Find where the given text appears and provide that cell's center as (x, y) coordinate. 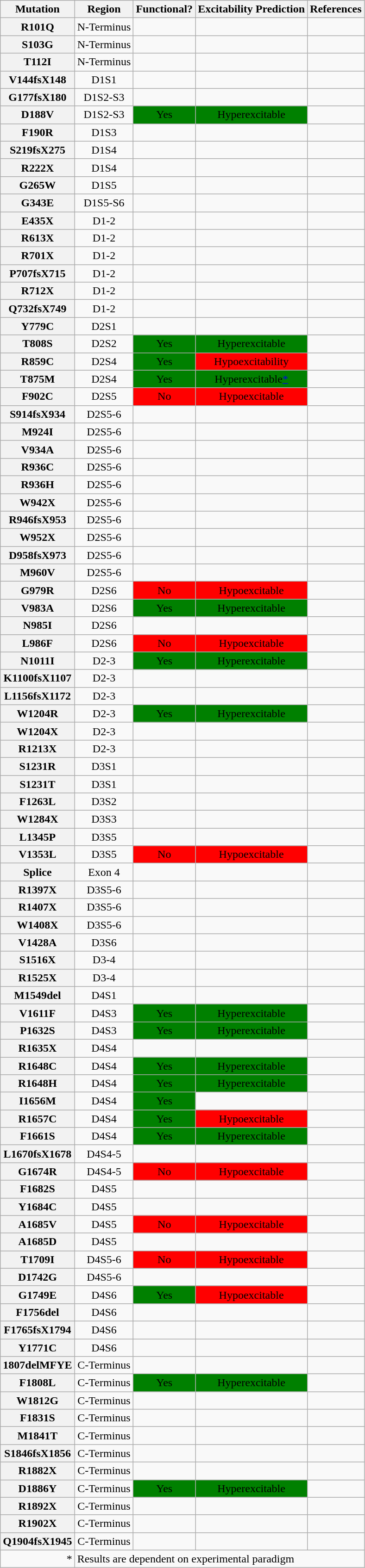
F1756del (38, 1312)
R101Q (38, 27)
R1657C (38, 1119)
F1831S (38, 1418)
E435X (38, 221)
F190R (38, 132)
D1S1 (104, 80)
D188V (38, 115)
Functional? (164, 9)
D3S6 (104, 942)
M1549del (38, 995)
Exon 4 (104, 872)
D1S5 (104, 185)
W1204R (38, 713)
R1892X (38, 1506)
P707fsX715 (38, 273)
R1407X (38, 907)
S1231R (38, 766)
R1397X (38, 890)
T1709I (38, 1259)
F902C (38, 397)
F1682S (38, 1189)
D958fsX973 (38, 555)
S1516X (38, 960)
W1408X (38, 925)
R222X (38, 167)
R936H (38, 484)
V144fsX148 (38, 80)
R1213X (38, 749)
D1S3 (104, 132)
Region (104, 9)
F1263L (38, 802)
Hyperexcitable* (252, 379)
W1812G (38, 1401)
References (336, 9)
D4S1 (104, 995)
F1661S (38, 1136)
S914fsX934 (38, 414)
D1886Y (38, 1488)
S1846fsX1856 (38, 1453)
S103G (38, 44)
Results are dependent on experimental paradigm (220, 1559)
S1231T (38, 784)
Excitability Prediction (252, 9)
M1841T (38, 1436)
L986F (38, 643)
N1011I (38, 661)
L1345P (38, 837)
I1656M (38, 1101)
G979R (38, 590)
R1882X (38, 1471)
R936C (38, 467)
T875M (38, 379)
G177fsX180 (38, 97)
R613X (38, 238)
R946fsX953 (38, 520)
V934A (38, 449)
A1685D (38, 1242)
G343E (38, 203)
1807delMFYE (38, 1365)
P1632S (38, 1030)
A1685V (38, 1224)
F1765fsX1794 (38, 1330)
V1353L (38, 855)
M960V (38, 573)
K1100fsX1107 (38, 678)
W952X (38, 538)
Y1684C (38, 1207)
R1902X (38, 1524)
V1611F (38, 1013)
L1670fsX1678 (38, 1154)
N985I (38, 626)
W1284X (38, 819)
Q732fsX749 (38, 309)
F1808L (38, 1383)
R1525X (38, 978)
G1674R (38, 1171)
D3S2 (104, 802)
* (38, 1559)
Mutation (38, 9)
T808S (38, 344)
R1648H (38, 1084)
R1648C (38, 1066)
R859C (38, 361)
D2S2 (104, 344)
R701X (38, 256)
Y1771C (38, 1348)
M924I (38, 432)
D3S3 (104, 819)
T112I (38, 62)
V983A (38, 608)
D2S5 (104, 397)
D1S5-S6 (104, 203)
Q1904fsX1945 (38, 1541)
Splice (38, 872)
V1428A (38, 942)
D2S1 (104, 326)
G265W (38, 185)
R1635X (38, 1048)
Hypoexcitability (252, 361)
Y779C (38, 326)
D1742G (38, 1277)
L1156fsX1172 (38, 696)
W1204X (38, 731)
S219fsX275 (38, 150)
W942X (38, 502)
G1749E (38, 1295)
R712X (38, 291)
